Return (x, y) of the center of cell containing provided text 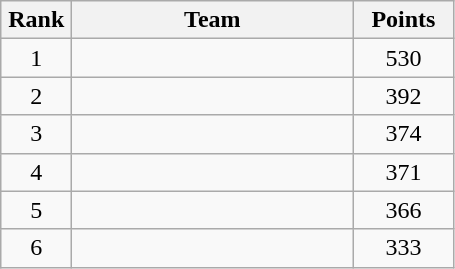
371 (404, 172)
2 (36, 96)
1 (36, 58)
366 (404, 210)
6 (36, 248)
Team (212, 20)
5 (36, 210)
4 (36, 172)
392 (404, 96)
Rank (36, 20)
333 (404, 248)
3 (36, 134)
374 (404, 134)
Points (404, 20)
530 (404, 58)
